Capture the cell that displays the provided text and extract its [x, y] central coordinate. 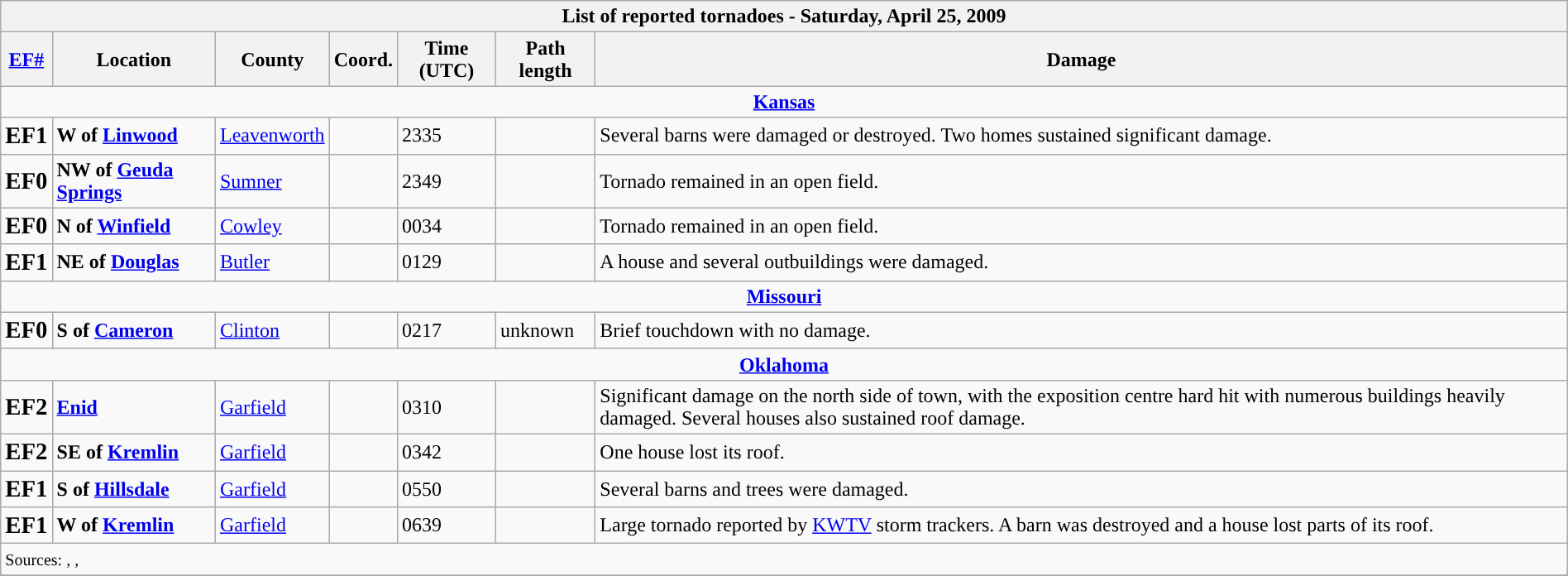
0639 [447, 526]
Time (UTC) [447, 60]
NW of Geuda Springs [134, 180]
0310 [447, 407]
0342 [447, 452]
W of Linwood [134, 136]
Several barns and trees were damaged. [1082, 488]
0129 [447, 262]
2349 [447, 180]
A house and several outbuildings were damaged. [1082, 262]
Damage [1082, 60]
SE of Kremlin [134, 452]
0034 [447, 226]
EF# [26, 60]
Leavenworth [272, 136]
0217 [447, 330]
NE of Douglas [134, 262]
W of Kremlin [134, 526]
S of Cameron [134, 330]
Clinton [272, 330]
One house lost its roof. [1082, 452]
0550 [447, 488]
Enid [134, 407]
S of Hillsdale [134, 488]
Several barns were damaged or destroyed. Two homes sustained significant damage. [1082, 136]
Location [134, 60]
unknown [545, 330]
List of reported tornadoes - Saturday, April 25, 2009 [784, 17]
Butler [272, 262]
Sources: , , [784, 559]
Large tornado reported by KWTV storm trackers. A barn was destroyed and a house lost parts of its roof. [1082, 526]
County [272, 60]
Kansas [784, 102]
Sumner [272, 180]
Coord. [363, 60]
2335 [447, 136]
Path length [545, 60]
Missouri [784, 296]
Cowley [272, 226]
Brief touchdown with no damage. [1082, 330]
N of Winfield [134, 226]
Oklahoma [784, 364]
